Return (x, y) of the center of cell containing provided text 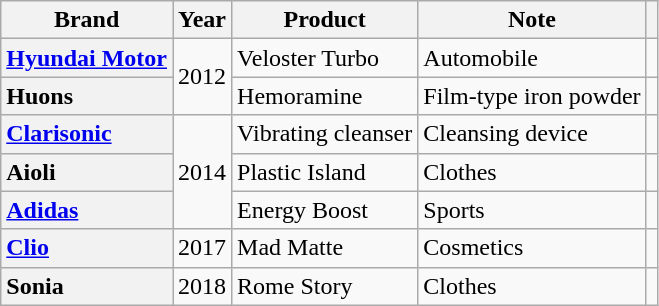
2018 (202, 286)
Veloster Turbo (325, 58)
Automobile (532, 58)
Clarisonic (87, 134)
Hyundai Motor (87, 58)
Year (202, 20)
2012 (202, 77)
Cleansing device (532, 134)
Hemoramine (325, 96)
Brand (87, 20)
Adidas (87, 210)
Sonia (87, 286)
Film-type iron powder (532, 96)
2014 (202, 172)
Aioli (87, 172)
Note (532, 20)
Energy Boost (325, 210)
Sports (532, 210)
Mad Matte (325, 248)
Rome Story (325, 286)
Plastic Island (325, 172)
Clio (87, 248)
Cosmetics (532, 248)
Huons (87, 96)
2017 (202, 248)
Product (325, 20)
Vibrating cleanser (325, 134)
